Extract the (X, Y) coordinate from the center of the cell holding the provided text.  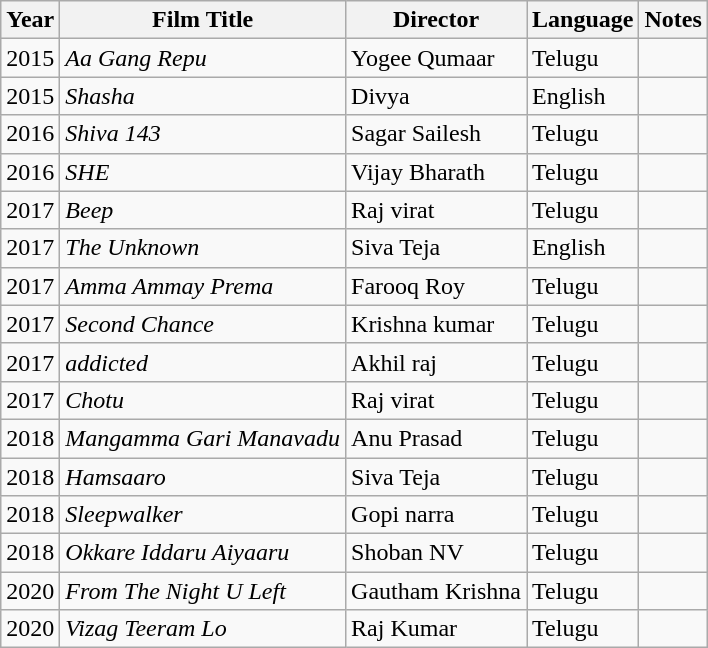
Raj Kumar (436, 629)
Language (583, 20)
Divya (436, 96)
Vijay Bharath (436, 172)
Mangamma Gari Manavadu (203, 438)
Beep (203, 210)
Krishna kumar (436, 324)
Farooq Roy (436, 286)
Director (436, 20)
Shoban NV (436, 553)
SHE (203, 172)
Year (30, 20)
Sagar Sailesh (436, 134)
Film Title (203, 20)
Notes (673, 20)
Akhil raj (436, 362)
addicted (203, 362)
Shasha (203, 96)
Amma Ammay Prema (203, 286)
Chotu (203, 400)
Yogee Qumaar (436, 58)
From The Night U Left (203, 591)
The Unknown (203, 248)
Gautham Krishna (436, 591)
Vizag Teeram Lo (203, 629)
Sleepwalker (203, 515)
Second Chance (203, 324)
Anu Prasad (436, 438)
Okkare Iddaru Aiyaaru (203, 553)
Aa Gang Repu (203, 58)
Shiva 143 (203, 134)
Gopi narra (436, 515)
Hamsaaro (203, 477)
